Scan for the cell matching the given text and deliver its [x, y] coordinate at center. 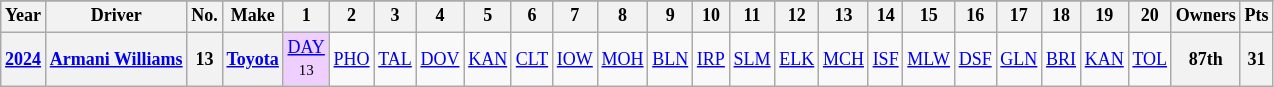
2024 [24, 59]
PHO [352, 59]
Armani Williams [116, 59]
ELK [797, 59]
Driver [116, 16]
Toyota [252, 59]
16 [975, 16]
TOL [1150, 59]
ISF [886, 59]
GLN [1019, 59]
Owners [1206, 16]
3 [395, 16]
BLN [670, 59]
MLW [928, 59]
2 [352, 16]
No. [204, 16]
11 [752, 16]
IRP [712, 59]
18 [1062, 16]
Pts [1256, 16]
10 [712, 16]
CLT [532, 59]
4 [440, 16]
MCH [844, 59]
14 [886, 16]
5 [488, 16]
19 [1104, 16]
Make [252, 16]
20 [1150, 16]
9 [670, 16]
31 [1256, 59]
BRI [1062, 59]
MOH [622, 59]
7 [574, 16]
12 [797, 16]
TAL [395, 59]
DSF [975, 59]
SLM [752, 59]
6 [532, 16]
15 [928, 16]
IOW [574, 59]
DOV [440, 59]
Year [24, 16]
DAY13 [306, 59]
17 [1019, 16]
1 [306, 16]
87th [1206, 59]
8 [622, 16]
